Search for the cell housing the specified text and yield its (X, Y) center coordinate. 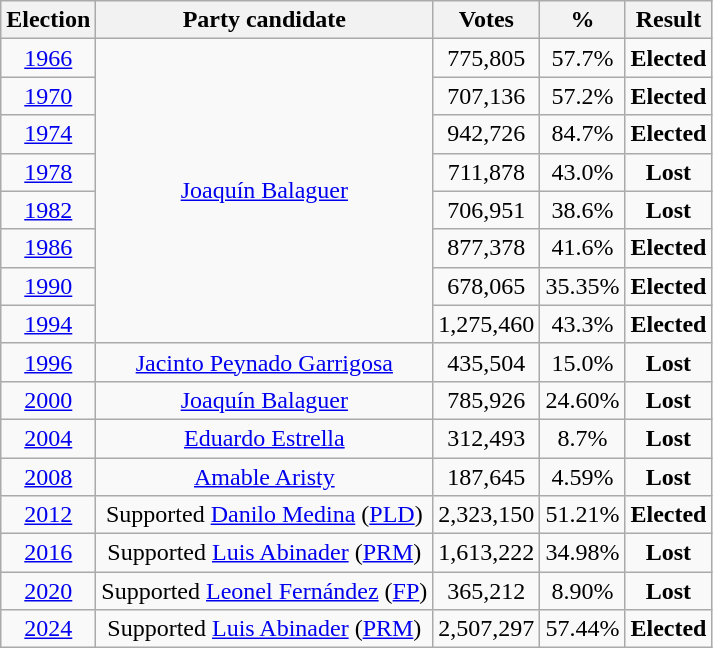
Votes (486, 20)
Party candidate (264, 20)
38.6% (582, 210)
8.90% (582, 591)
2,323,150 (486, 515)
43.0% (582, 172)
187,645 (486, 477)
Supported Leonel Fernández (FP) (264, 591)
43.3% (582, 324)
35.35% (582, 286)
1978 (48, 172)
1,275,460 (486, 324)
1996 (48, 362)
57.44% (582, 629)
1970 (48, 96)
Supported Danilo Medina (PLD) (264, 515)
51.21% (582, 515)
2008 (48, 477)
Eduardo Estrella (264, 438)
4.59% (582, 477)
1990 (48, 286)
678,065 (486, 286)
775,805 (486, 58)
57.2% (582, 96)
2004 (48, 438)
8.7% (582, 438)
2,507,297 (486, 629)
435,504 (486, 362)
Jacinto Peynado Garrigosa (264, 362)
Result (668, 20)
877,378 (486, 248)
15.0% (582, 362)
2016 (48, 553)
Amable Aristy (264, 477)
41.6% (582, 248)
2012 (48, 515)
34.98% (582, 553)
57.7% (582, 58)
365,212 (486, 591)
1966 (48, 58)
1,613,222 (486, 553)
942,726 (486, 134)
312,493 (486, 438)
711,878 (486, 172)
1994 (48, 324)
2024 (48, 629)
707,136 (486, 96)
1986 (48, 248)
% (582, 20)
785,926 (486, 400)
1982 (48, 210)
706,951 (486, 210)
84.7% (582, 134)
1974 (48, 134)
Election (48, 20)
24.60% (582, 400)
2000 (48, 400)
2020 (48, 591)
